Pinpoint the cell where the given text exists, returning its [X, Y] midpoint coordinate. 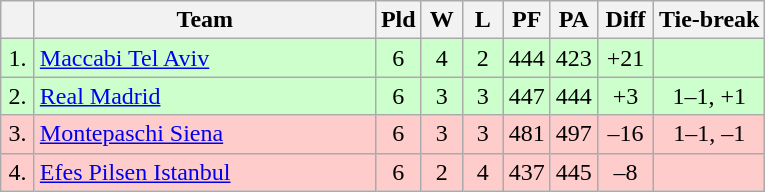
Tie-break [709, 20]
4. [18, 172]
L [482, 20]
447 [526, 96]
PF [526, 20]
–16 [625, 134]
Efes Pilsen Istanbul [204, 172]
Maccabi Tel Aviv [204, 58]
1–1, –1 [709, 134]
481 [526, 134]
Team [204, 20]
Real Madrid [204, 96]
497 [574, 134]
1–1, +1 [709, 96]
Pld [398, 20]
445 [574, 172]
Montepaschi Siena [204, 134]
PA [574, 20]
437 [526, 172]
–8 [625, 172]
3. [18, 134]
423 [574, 58]
W [442, 20]
+3 [625, 96]
Diff [625, 20]
2. [18, 96]
+21 [625, 58]
1. [18, 58]
